For the text-containing cell, return its midpoint in [X, Y] coordinate format. 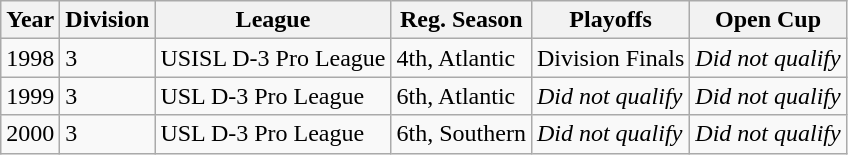
Year [30, 20]
6th, Atlantic [461, 96]
2000 [30, 134]
Open Cup [768, 20]
1999 [30, 96]
Playoffs [610, 20]
1998 [30, 58]
USISL D-3 Pro League [273, 58]
Reg. Season [461, 20]
Division Finals [610, 58]
6th, Southern [461, 134]
4th, Atlantic [461, 58]
Division [108, 20]
League [273, 20]
